Locate the cell with the specified text and output its (X, Y) center coordinate. 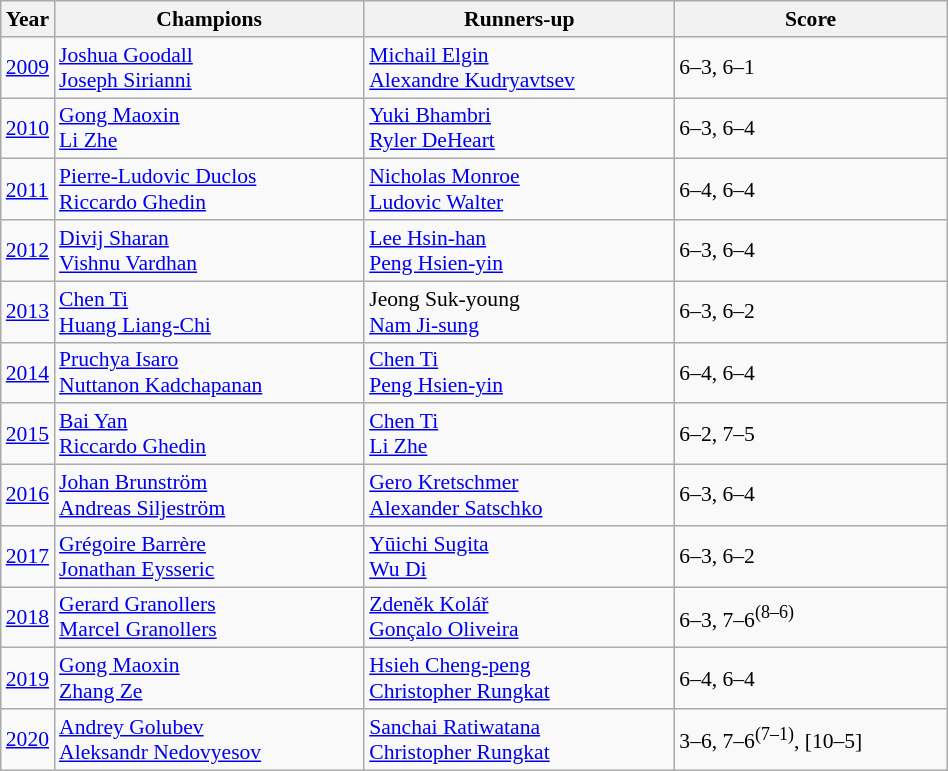
2013 (28, 312)
2018 (28, 618)
Divij Sharan Vishnu Vardhan (209, 250)
Chen Ti Peng Hsien-yin (519, 372)
2017 (28, 556)
Bai Yan Riccardo Ghedin (209, 434)
Lee Hsin-han Peng Hsien-yin (519, 250)
2014 (28, 372)
Chen Ti Li Zhe (519, 434)
Nicholas Monroe Ludovic Walter (519, 190)
2015 (28, 434)
3–6, 7–6(7–1), [10–5] (810, 740)
Andrey Golubev Aleksandr Nedovyesov (209, 740)
Chen Ti Huang Liang-Chi (209, 312)
2010 (28, 128)
Gong Maoxin Zhang Ze (209, 678)
2016 (28, 496)
2012 (28, 250)
2019 (28, 678)
2009 (28, 68)
Michail Elgin Alexandre Kudryavtsev (519, 68)
Gerard Granollers Marcel Granollers (209, 618)
Runners-up (519, 19)
Gero Kretschmer Alexander Satschko (519, 496)
Year (28, 19)
Grégoire Barrère Jonathan Eysseric (209, 556)
2020 (28, 740)
Score (810, 19)
Yūichi Sugita Wu Di (519, 556)
Zdeněk Kolář Gonçalo Oliveira (519, 618)
Jeong Suk-young Nam Ji-sung (519, 312)
6–3, 6–1 (810, 68)
Joshua Goodall Joseph Sirianni (209, 68)
Pruchya Isaro Nuttanon Kadchapanan (209, 372)
6–3, 7–6(8–6) (810, 618)
Sanchai Ratiwatana Christopher Rungkat (519, 740)
6–2, 7–5 (810, 434)
Pierre-Ludovic Duclos Riccardo Ghedin (209, 190)
Gong Maoxin Li Zhe (209, 128)
Johan Brunström Andreas Siljeström (209, 496)
2011 (28, 190)
Yuki Bhambri Ryler DeHeart (519, 128)
Hsieh Cheng-peng Christopher Rungkat (519, 678)
Champions (209, 19)
